Find where the given text appears and provide that cell's center as (X, Y) coordinate. 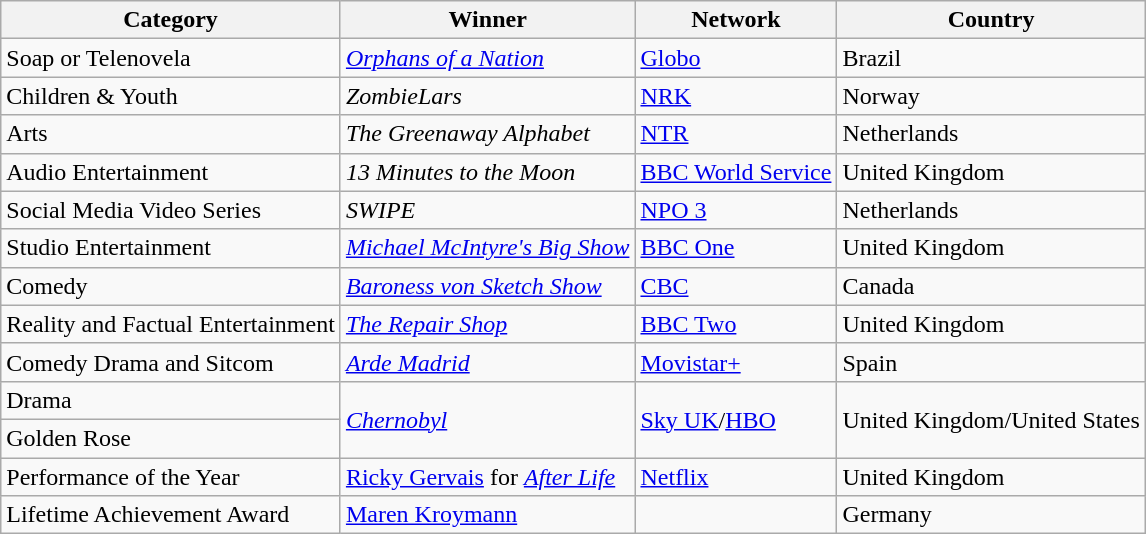
NPO 3 (736, 210)
Norway (991, 96)
Studio Entertainment (171, 248)
The Repair Shop (488, 324)
SWIPE (488, 210)
ZombieLars (488, 96)
Germany (991, 515)
Country (991, 20)
13 Minutes to the Moon (488, 172)
Category (171, 20)
Comedy (171, 286)
Spain (991, 362)
Lifetime Achievement Award (171, 515)
NTR (736, 134)
Baroness von Sketch Show (488, 286)
Ricky Gervais for After Life (488, 477)
Social Media Video Series (171, 210)
Brazil (991, 58)
Comedy Drama and Sitcom (171, 362)
Globo (736, 58)
Performance of the Year (171, 477)
BBC Two (736, 324)
Golden Rose (171, 438)
United Kingdom/United States (991, 419)
Maren Kroymann (488, 515)
Netflix (736, 477)
Sky UK/HBO (736, 419)
The Greenaway Alphabet (488, 134)
Michael McIntyre's Big Show (488, 248)
Chernobyl (488, 419)
Reality and Factual Entertainment (171, 324)
CBC (736, 286)
BBC One (736, 248)
Movistar+ (736, 362)
Orphans of a Nation (488, 58)
Soap or Telenovela (171, 58)
Canada (991, 286)
Audio Entertainment (171, 172)
Children & Youth (171, 96)
BBC World Service (736, 172)
Arts (171, 134)
NRK (736, 96)
Winner (488, 20)
Drama (171, 400)
Network (736, 20)
Arde Madrid (488, 362)
